Capture the cell that displays the provided text and extract its (x, y) central coordinate. 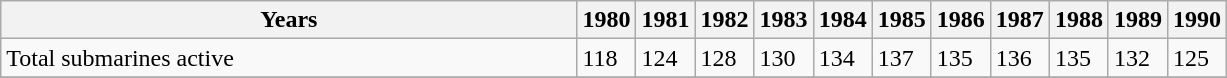
1983 (784, 20)
1987 (1020, 20)
137 (902, 58)
1981 (666, 20)
132 (1138, 58)
Total submarines active (289, 58)
136 (1020, 58)
1990 (1196, 20)
1985 (902, 20)
1988 (1078, 20)
Years (289, 20)
130 (784, 58)
1989 (1138, 20)
1984 (842, 20)
125 (1196, 58)
124 (666, 58)
1986 (960, 20)
118 (606, 58)
1980 (606, 20)
134 (842, 58)
1982 (724, 20)
128 (724, 58)
